Extract the (X, Y) coordinate from the center of the cell holding the provided text.  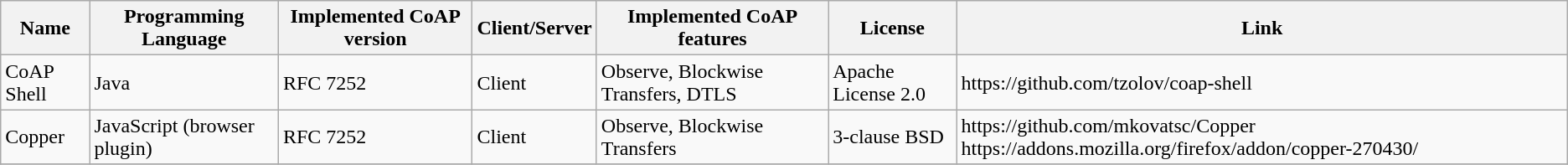
Client/Server (534, 28)
Java (184, 82)
CoAP Shell (45, 82)
Observe, Blockwise Transfers (712, 137)
Programming Language (184, 28)
Implemented CoAP features (712, 28)
https://github.com/mkovatsc/Copper https://addons.mozilla.org/firefox/addon/copper-270430/ (1261, 137)
Link (1261, 28)
Implemented CoAP version (375, 28)
Copper (45, 137)
JavaScript (browser plugin) (184, 137)
3-clause BSD (893, 137)
https://github.com/tzolov/coap-shell (1261, 82)
Name (45, 28)
Observe, Blockwise Transfers, DTLS (712, 82)
Apache License 2.0 (893, 82)
License (893, 28)
